Detect which cell encompasses the target text, then output its (x, y) center coordinate. 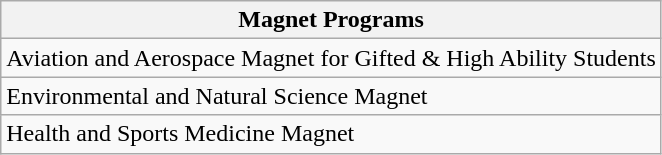
Environmental and Natural Science Magnet (332, 96)
Magnet Programs (332, 20)
Aviation and Aerospace Magnet for Gifted & High Ability Students (332, 58)
Health and Sports Medicine Magnet (332, 134)
